Detect which cell encompasses the target text, then output its [X, Y] center coordinate. 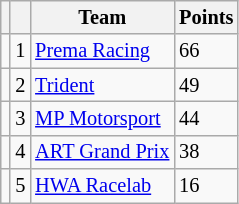
44 [206, 118]
4 [20, 152]
MP Motorsport [102, 118]
Prema Racing [102, 51]
3 [20, 118]
Team [102, 17]
2 [20, 85]
66 [206, 51]
Points [206, 17]
16 [206, 186]
Trident [102, 85]
5 [20, 186]
38 [206, 152]
HWA Racelab [102, 186]
49 [206, 85]
ART Grand Prix [102, 152]
1 [20, 51]
